Search for the cell housing the specified text and yield its [X, Y] center coordinate. 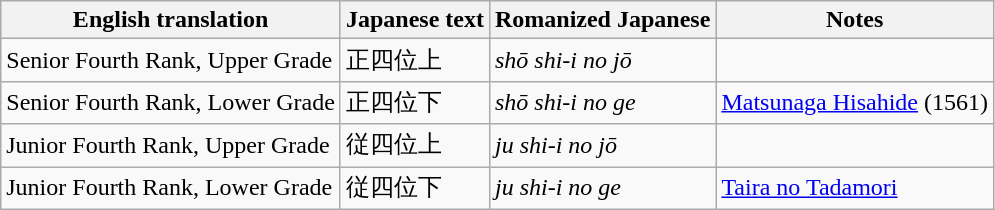
Junior Fourth Rank, Lower Grade [171, 188]
Taira no Tadamori [855, 188]
shō shi-i no jō [602, 60]
Senior Fourth Rank, Lower Grade [171, 102]
shō shi-i no ge [602, 102]
正四位下 [414, 102]
正四位上 [414, 60]
従四位上 [414, 146]
English translation [171, 20]
Notes [855, 20]
ju shi-i no ge [602, 188]
Matsunaga Hisahide (1561) [855, 102]
Junior Fourth Rank, Upper Grade [171, 146]
Romanized Japanese [602, 20]
Japanese text [414, 20]
ju shi-i no jō [602, 146]
従四位下 [414, 188]
Senior Fourth Rank, Upper Grade [171, 60]
